Extract the [X, Y] coordinate from the center of the cell holding the provided text.  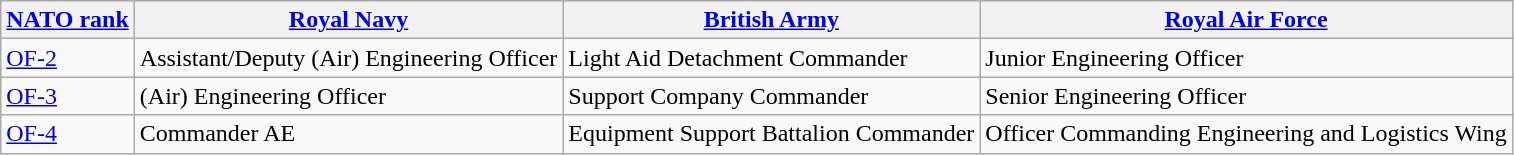
Senior Engineering Officer [1246, 96]
British Army [772, 20]
Support Company Commander [772, 96]
Royal Navy [348, 20]
Royal Air Force [1246, 20]
OF-2 [68, 58]
OF-4 [68, 134]
Junior Engineering Officer [1246, 58]
Commander AE [348, 134]
NATO rank [68, 20]
OF-3 [68, 96]
Light Aid Detachment Commander [772, 58]
Assistant/Deputy (Air) Engineering Officer [348, 58]
(Air) Engineering Officer [348, 96]
Equipment Support Battalion Commander [772, 134]
Officer Commanding Engineering and Logistics Wing [1246, 134]
